Determine the [X, Y] coordinate at the center of the cell enclosing the given text.  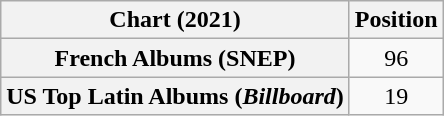
Chart (2021) [176, 20]
96 [396, 58]
Position [396, 20]
US Top Latin Albums (Billboard) [176, 96]
French Albums (SNEP) [176, 58]
19 [396, 96]
